Provide the [x, y] coordinate of the cell's center where the given text is located.  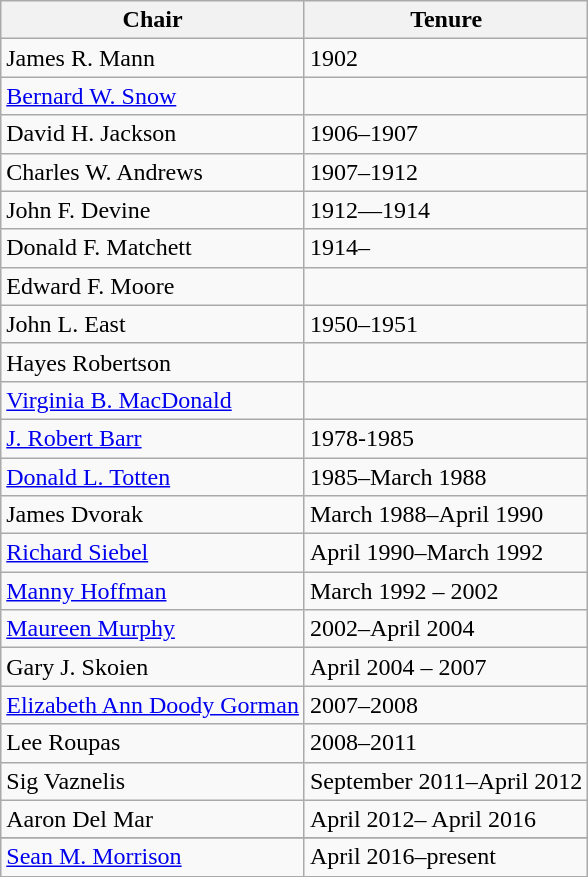
Hayes Robertson [153, 362]
March 1992 – 2002 [446, 591]
Chair [153, 20]
1907–1912 [446, 172]
1978-1985 [446, 438]
1914– [446, 248]
April 1990–March 1992 [446, 553]
Aaron Del Mar [153, 819]
J. Robert Barr [153, 438]
1906–1907 [446, 134]
1912—1914 [446, 210]
Sean M. Morrison [153, 857]
Richard Siebel [153, 553]
April 2016–present [446, 857]
Sig Vaznelis [153, 781]
2002–April 2004 [446, 629]
September 2011–April 2012 [446, 781]
John L. East [153, 324]
1902 [446, 58]
James Dvorak [153, 515]
Charles W. Andrews [153, 172]
Elizabeth Ann Doody Gorman [153, 705]
Edward F. Moore [153, 286]
Lee Roupas [153, 743]
David H. Jackson [153, 134]
Manny Hoffman [153, 591]
James R. Mann [153, 58]
Donald L. Totten [153, 477]
2008–2011 [446, 743]
Virginia B. MacDonald [153, 400]
Tenure [446, 20]
Gary J. Skoien [153, 667]
April 2012– April 2016 [446, 819]
1985–March 1988 [446, 477]
Bernard W. Snow [153, 96]
John F. Devine [153, 210]
March 1988–April 1990 [446, 515]
April 2004 – 2007 [446, 667]
Donald F. Matchett [153, 248]
1950–1951 [446, 324]
Maureen Murphy [153, 629]
2007–2008 [446, 705]
